Provide the (X, Y) coordinate of the cell's center where the given text is located.  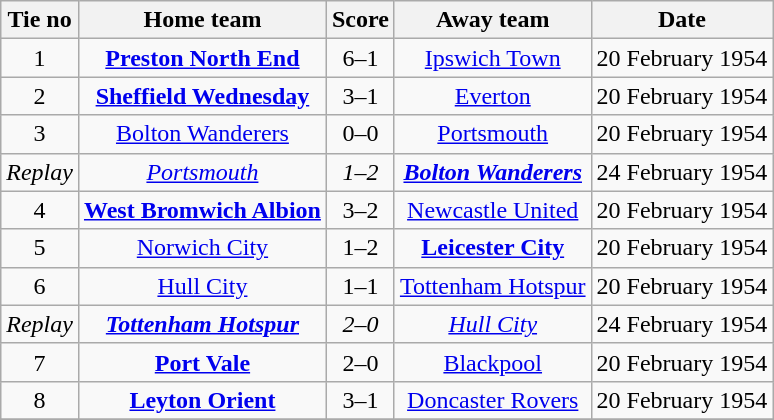
Port Vale (202, 362)
3–2 (360, 210)
0–0 (360, 134)
3 (40, 134)
Away team (492, 20)
6–1 (360, 58)
1 (40, 58)
Newcastle United (492, 210)
2 (40, 96)
Everton (492, 96)
Norwich City (202, 248)
8 (40, 400)
Preston North End (202, 58)
5 (40, 248)
6 (40, 286)
Date (682, 20)
Ipswich Town (492, 58)
Doncaster Rovers (492, 400)
7 (40, 362)
Tie no (40, 20)
Leicester City (492, 248)
Blackpool (492, 362)
Leyton Orient (202, 400)
Score (360, 20)
West Bromwich Albion (202, 210)
Sheffield Wednesday (202, 96)
Home team (202, 20)
1–1 (360, 286)
4 (40, 210)
